From the cell containing the given text, extract its center point as [x, y] coordinate. 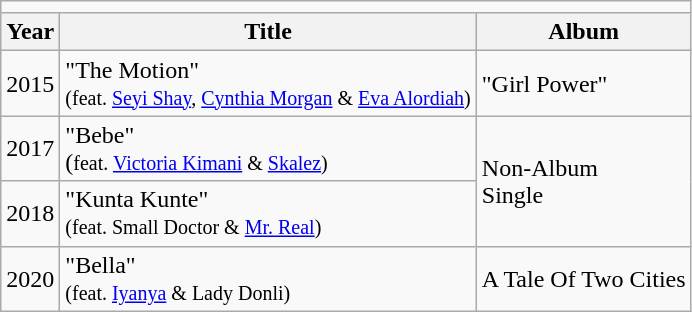
2020 [30, 278]
2017 [30, 148]
"Bebe"(feat. Victoria Kimani & Skalez) [268, 148]
"Girl Power" [584, 84]
2015 [30, 84]
Album [584, 32]
A Tale Of Two Cities [584, 278]
"The Motion"(feat. Seyi Shay, Cynthia Morgan & Eva Alordiah) [268, 84]
"Kunta Kunte"(feat. Small Doctor & Mr. Real) [268, 214]
2018 [30, 214]
Year [30, 32]
Non-AlbumSingle [584, 181]
"Bella"(feat. Iyanya & Lady Donli) [268, 278]
Title [268, 32]
